From the cell containing the given text, extract its center point as (X, Y) coordinate. 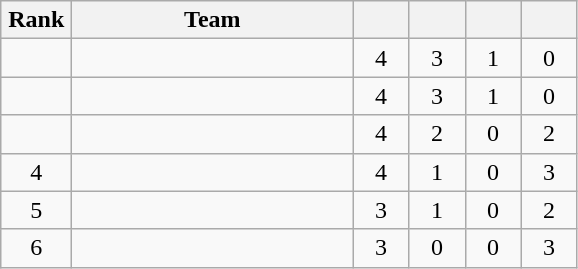
5 (36, 210)
6 (36, 248)
Team (212, 20)
Rank (36, 20)
